Find where the given text appears and provide that cell's center as (X, Y) coordinate. 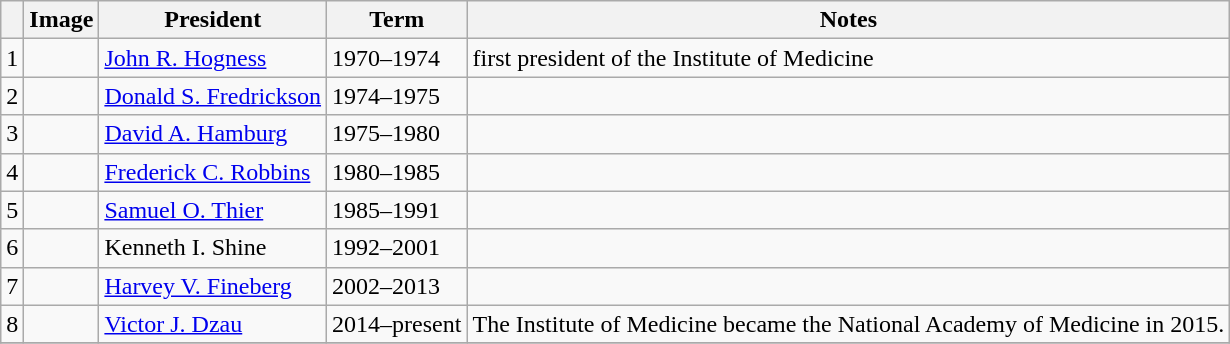
2014–present (397, 324)
8 (12, 324)
Harvey V. Fineberg (213, 286)
1975–1980 (397, 134)
1980–1985 (397, 172)
7 (12, 286)
David A. Hamburg (213, 134)
1974–1975 (397, 96)
Kenneth I. Shine (213, 248)
1992–2001 (397, 248)
2 (12, 96)
Samuel O. Thier (213, 210)
1 (12, 58)
John R. Hogness (213, 58)
5 (12, 210)
3 (12, 134)
1970–1974 (397, 58)
Image (62, 20)
1985–1991 (397, 210)
President (213, 20)
The Institute of Medicine became the National Academy of Medicine in 2015. (848, 324)
4 (12, 172)
Term (397, 20)
Frederick C. Robbins (213, 172)
Donald S. Fredrickson (213, 96)
Victor J. Dzau (213, 324)
Notes (848, 20)
6 (12, 248)
first president of the Institute of Medicine (848, 58)
2002–2013 (397, 286)
